Find where the given text appears and provide that cell's center as [X, Y] coordinate. 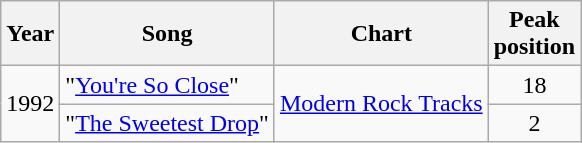
Song [168, 34]
Chart [381, 34]
"The Sweetest Drop" [168, 123]
"You're So Close" [168, 85]
Year [30, 34]
2 [534, 123]
1992 [30, 104]
Peakposition [534, 34]
18 [534, 85]
Modern Rock Tracks [381, 104]
